Determine the (x, y) coordinate at the center of the cell enclosing the given text.  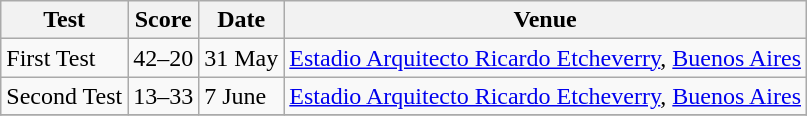
First Test (64, 58)
31 May (242, 58)
7 June (242, 96)
13–33 (164, 96)
42–20 (164, 58)
Second Test (64, 96)
Score (164, 20)
Venue (546, 20)
Date (242, 20)
Test (64, 20)
